Detect which cell encompasses the target text, then output its [X, Y] center coordinate. 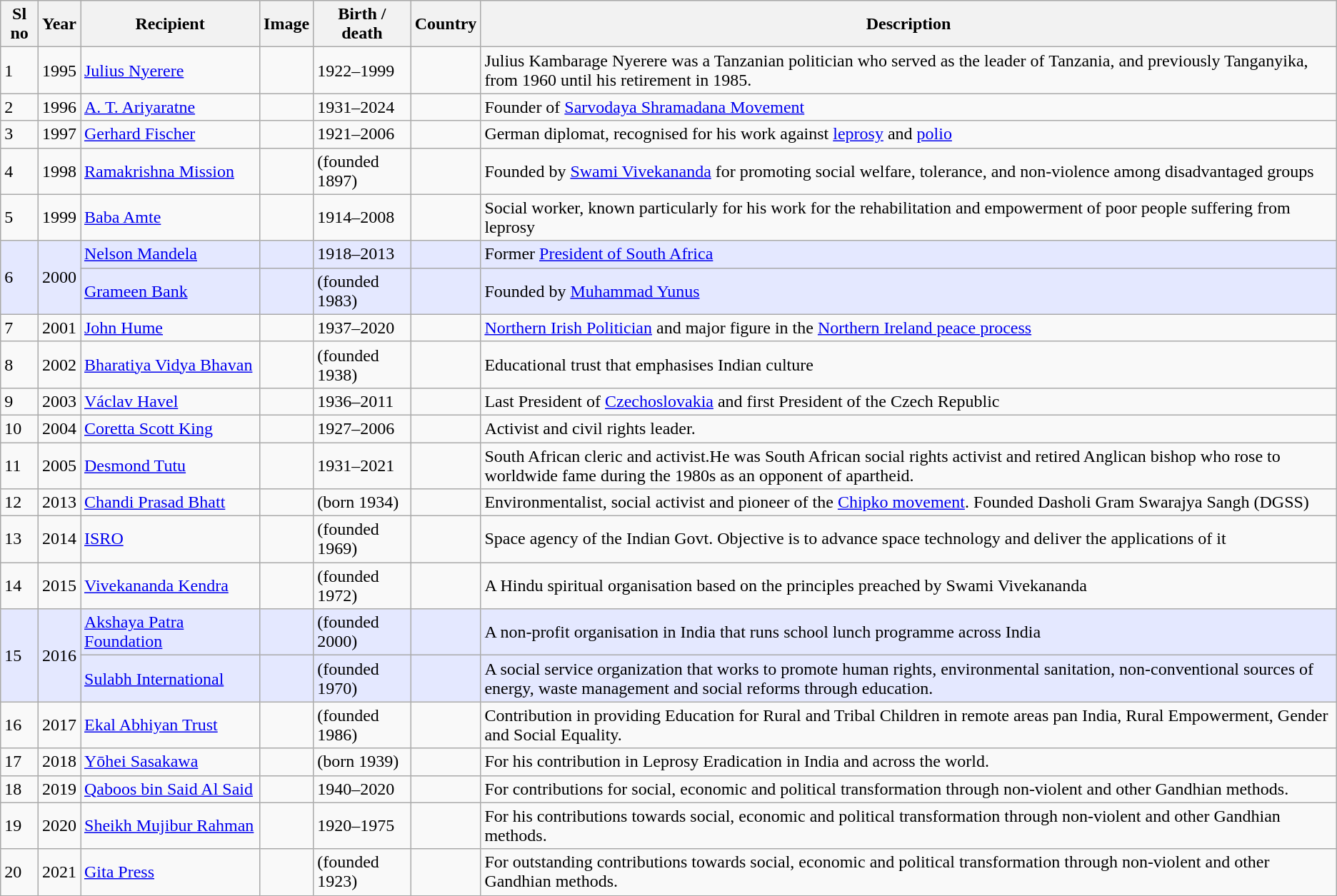
(founded 1986) [362, 725]
1931–2021 [362, 465]
1931–2024 [362, 107]
For contributions for social, economic and political transformation through non-violent and other Gandhian methods. [908, 789]
Social worker, known particularly for his work for the rehabilitation and empowerment of poor people suffering from leprosy [908, 217]
Northern Irish Politician and major figure in the Northern Ireland peace process [908, 328]
Qaboos bin Said Al Said [170, 789]
Václav Havel [170, 401]
A Hindu spiritual organisation based on the principles preached by Swami Vivekananda [908, 585]
A. T. Ariyaratne [170, 107]
German diplomat, recognised for his work against leprosy and polio [908, 134]
Contribution in providing Education for Rural and Tribal Children in remote areas pan India, Rural Empowerment, Gender and Social Equality. [908, 725]
Sheikh Mujibur Rahman [170, 825]
1921–2006 [362, 134]
Environmentalist, social activist and pioneer of the Chipko movement. Founded Dasholi Gram Swarajya Sangh (DGSS) [908, 503]
(founded 1970) [362, 678]
1936–2011 [362, 401]
Last President of Czechoslovakia and first President of the Czech Republic [908, 401]
Ramakrishna Mission [170, 171]
1922–1999 [362, 70]
17 [20, 762]
Space agency of the Indian Govt. Objective is to advance space technology and deliver the applications of it [908, 540]
Image [287, 24]
(founded 1983) [362, 291]
John Hume [170, 328]
5 [20, 217]
16 [20, 725]
For outstanding contributions towards social, economic and political transformation through non-violent and other Gandhian methods. [908, 872]
Bharatiya Vidya Bhavan [170, 364]
2013 [59, 503]
Description [908, 24]
(born 1934) [362, 503]
1997 [59, 134]
14 [20, 585]
2004 [59, 428]
Activist and civil rights leader. [908, 428]
Baba Amte [170, 217]
2020 [59, 825]
13 [20, 540]
9 [20, 401]
Educational trust that emphasises Indian culture [908, 364]
Sl no [20, 24]
15 [20, 655]
Sulabh International [170, 678]
2001 [59, 328]
Nelson Mandela [170, 254]
Desmond Tutu [170, 465]
1940–2020 [362, 789]
1 [20, 70]
2016 [59, 655]
Gerhard Fischer [170, 134]
2005 [59, 465]
2014 [59, 540]
For his contributions towards social, economic and political transformation through non-violent and other Gandhian methods. [908, 825]
Founder of Sarvodaya Shramadana Movement [908, 107]
Former President of South Africa [908, 254]
2021 [59, 872]
Ekal Abhiyan Trust [170, 725]
(founded 2000) [362, 633]
11 [20, 465]
ISRO [170, 540]
(founded 1972) [362, 585]
Founded by Muhammad Yunus [908, 291]
3 [20, 134]
10 [20, 428]
1920–1975 [362, 825]
Yōhei Sasakawa [170, 762]
Grameen Bank [170, 291]
20 [20, 872]
12 [20, 503]
1918–2013 [362, 254]
Vivekananda Kendra [170, 585]
Recipient [170, 24]
Coretta Scott King [170, 428]
1914–2008 [362, 217]
2019 [59, 789]
2002 [59, 364]
For his contribution in Leprosy Eradication in India and across the world. [908, 762]
19 [20, 825]
1937–2020 [362, 328]
Birth / death [362, 24]
18 [20, 789]
1996 [59, 107]
7 [20, 328]
2000 [59, 277]
1927–2006 [362, 428]
Country [446, 24]
(founded 1938) [362, 364]
Chandi Prasad Bhatt [170, 503]
2015 [59, 585]
2018 [59, 762]
1999 [59, 217]
Year [59, 24]
Founded by Swami Vivekananda for promoting social welfare, tolerance, and non-violence among disadvantaged groups [908, 171]
4 [20, 171]
Akshaya Patra Foundation [170, 633]
Gita Press [170, 872]
8 [20, 364]
(born 1939) [362, 762]
1995 [59, 70]
2 [20, 107]
6 [20, 277]
Julius Nyerere [170, 70]
(founded 1969) [362, 540]
1998 [59, 171]
(founded 1897) [362, 171]
A non-profit organisation in India that runs school lunch programme across India [908, 633]
(founded 1923) [362, 872]
2017 [59, 725]
2003 [59, 401]
